For the text-containing cell, return its midpoint in (x, y) coordinate format. 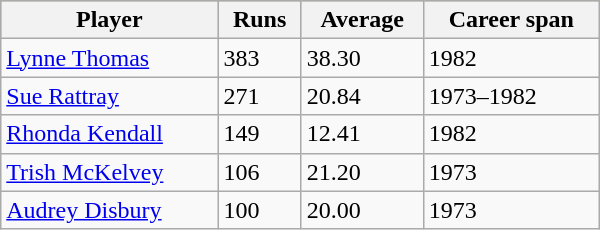
Runs (260, 20)
Career span (511, 20)
20.00 (362, 210)
100 (260, 210)
106 (260, 172)
38.30 (362, 58)
12.41 (362, 134)
Player (110, 20)
271 (260, 96)
Average (362, 20)
Trish McKelvey (110, 172)
Sue Rattray (110, 96)
21.20 (362, 172)
149 (260, 134)
Audrey Disbury (110, 210)
Rhonda Kendall (110, 134)
Lynne Thomas (110, 58)
1973–1982 (511, 96)
383 (260, 58)
20.84 (362, 96)
